From the cell containing the given text, extract its center point as [x, y] coordinate. 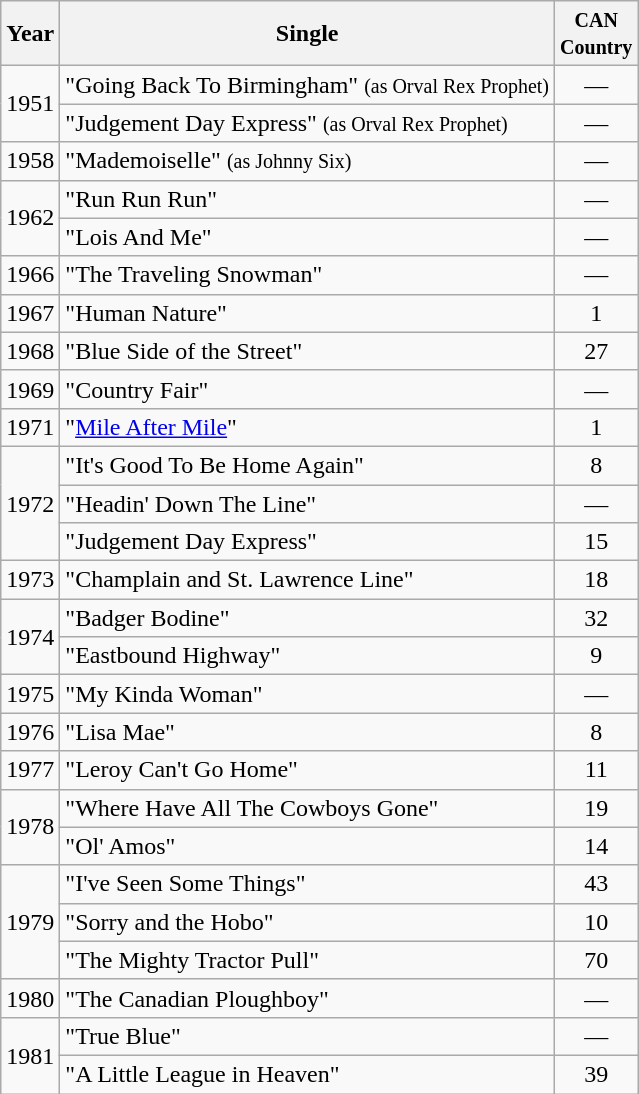
CAN Country [596, 34]
Year [30, 34]
43 [596, 884]
"Going Back To Birmingham" (as Orval Rex Prophet) [308, 85]
1981 [30, 1055]
"A Little League in Heaven" [308, 1074]
"True Blue" [308, 1036]
"Sorry and the Hobo" [308, 922]
1980 [30, 998]
"Country Fair" [308, 389]
"Lois And Me" [308, 237]
"Judgement Day Express" (as Orval Rex Prophet) [308, 123]
"Where Have All The Cowboys Gone" [308, 808]
"I've Seen Some Things" [308, 884]
"My Kinda Woman" [308, 694]
10 [596, 922]
"Headin' Down The Line" [308, 503]
"Human Nature" [308, 313]
1978 [30, 827]
1973 [30, 580]
"Judgement Day Express" [308, 542]
"Badger Bodine" [308, 618]
"Mademoiselle" (as Johnny Six) [308, 161]
27 [596, 351]
1979 [30, 922]
Single [308, 34]
14 [596, 846]
"Mile After Mile" [308, 427]
"The Mighty Tractor Pull" [308, 960]
1968 [30, 351]
"Ol' Amos" [308, 846]
39 [596, 1074]
1951 [30, 104]
"Eastbound Highway" [308, 656]
1976 [30, 732]
15 [596, 542]
"Blue Side of the Street" [308, 351]
"Champlain and St. Lawrence Line" [308, 580]
"Leroy Can't Go Home" [308, 770]
1969 [30, 389]
1977 [30, 770]
1966 [30, 275]
1962 [30, 218]
1974 [30, 637]
"Run Run Run" [308, 199]
"The Canadian Ploughboy" [308, 998]
1971 [30, 427]
9 [596, 656]
19 [596, 808]
32 [596, 618]
1975 [30, 694]
1972 [30, 503]
"Lisa Mae" [308, 732]
1958 [30, 161]
1967 [30, 313]
70 [596, 960]
18 [596, 580]
"It's Good To Be Home Again" [308, 465]
"The Traveling Snowman" [308, 275]
11 [596, 770]
